Scan for the cell matching the given text and deliver its (x, y) coordinate at center. 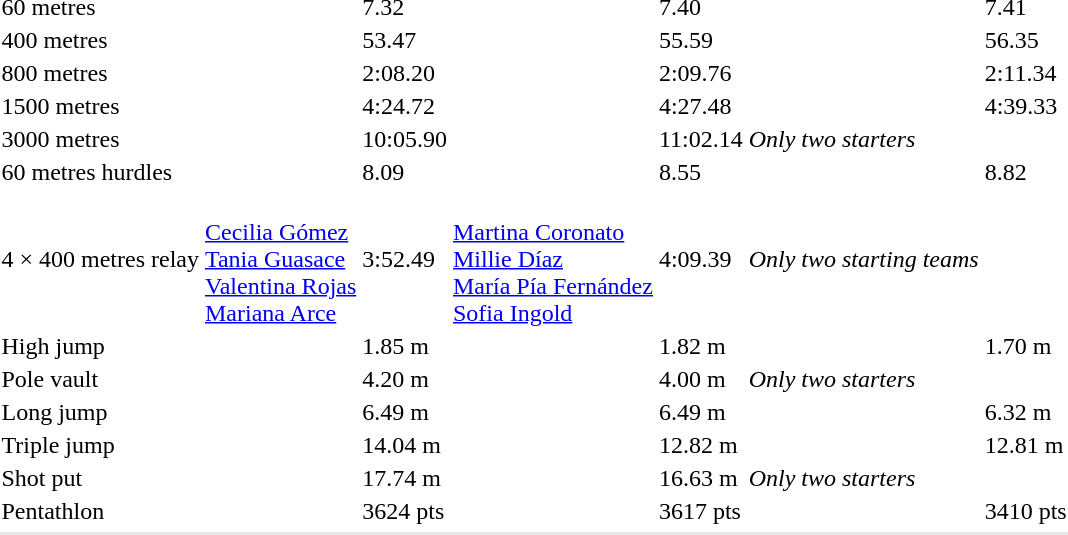
3624 pts (405, 511)
1.70 m (1026, 346)
4:39.33 (1026, 106)
4 × 400 metres relay (100, 259)
12.82 m (700, 445)
Long jump (100, 412)
Triple jump (100, 445)
1.82 m (700, 346)
11:02.14 (700, 139)
Only two starting teams (864, 259)
3410 pts (1026, 511)
6.32 m (1026, 412)
High jump (100, 346)
3:52.49 (405, 259)
1500 metres (100, 106)
16.63 m (700, 478)
8.55 (700, 172)
8.82 (1026, 172)
3000 metres (100, 139)
Shot put (100, 478)
Cecilia GómezTania GuasaceValentina RojasMariana Arce (280, 259)
4.20 m (405, 379)
14.04 m (405, 445)
Martina CoronatoMillie DíazMaría Pía FernándezSofia Ingold (552, 259)
Pole vault (100, 379)
2:09.76 (700, 73)
400 metres (100, 40)
2:08.20 (405, 73)
800 metres (100, 73)
10:05.90 (405, 139)
4.00 m (700, 379)
Pentathlon (100, 511)
2:11.34 (1026, 73)
4:27.48 (700, 106)
55.59 (700, 40)
56.35 (1026, 40)
4:24.72 (405, 106)
60 metres hurdles (100, 172)
1.85 m (405, 346)
17.74 m (405, 478)
53.47 (405, 40)
3617 pts (700, 511)
12.81 m (1026, 445)
4:09.39 (700, 259)
8.09 (405, 172)
